Pinpoint the cell where the given text exists, returning its (x, y) midpoint coordinate. 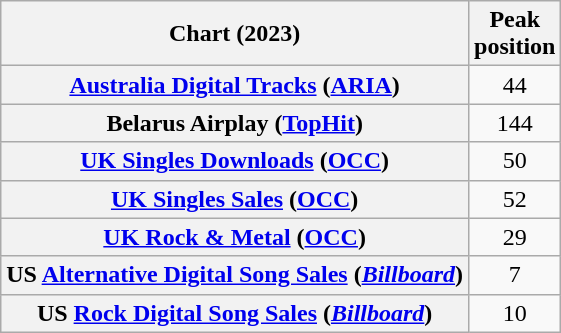
7 (515, 275)
Australia Digital Tracks (ARIA) (235, 85)
44 (515, 85)
29 (515, 237)
US Alternative Digital Song Sales (Billboard) (235, 275)
US Rock Digital Song Sales (Billboard) (235, 313)
UK Singles Sales (OCC) (235, 199)
UK Singles Downloads (OCC) (235, 161)
50 (515, 161)
Chart (2023) (235, 34)
144 (515, 123)
10 (515, 313)
UK Rock & Metal (OCC) (235, 237)
Belarus Airplay (TopHit) (235, 123)
52 (515, 199)
Peakposition (515, 34)
